Find where the given text appears and provide that cell's center as (x, y) coordinate. 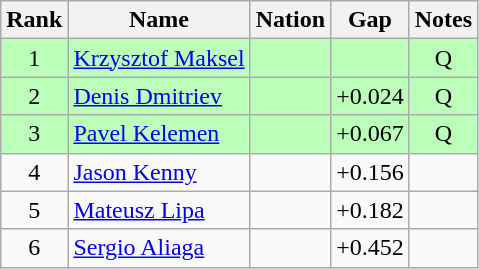
Krzysztof Maksel (159, 58)
Sergio Aliaga (159, 248)
Notes (443, 20)
Rank (34, 20)
Jason Kenny (159, 172)
Name (159, 20)
+0.182 (370, 210)
6 (34, 248)
Pavel Kelemen (159, 134)
Mateusz Lipa (159, 210)
1 (34, 58)
+0.024 (370, 96)
+0.452 (370, 248)
Nation (290, 20)
+0.156 (370, 172)
+0.067 (370, 134)
5 (34, 210)
4 (34, 172)
3 (34, 134)
2 (34, 96)
Gap (370, 20)
Denis Dmitriev (159, 96)
